Search for the cell housing the specified text and yield its [X, Y] center coordinate. 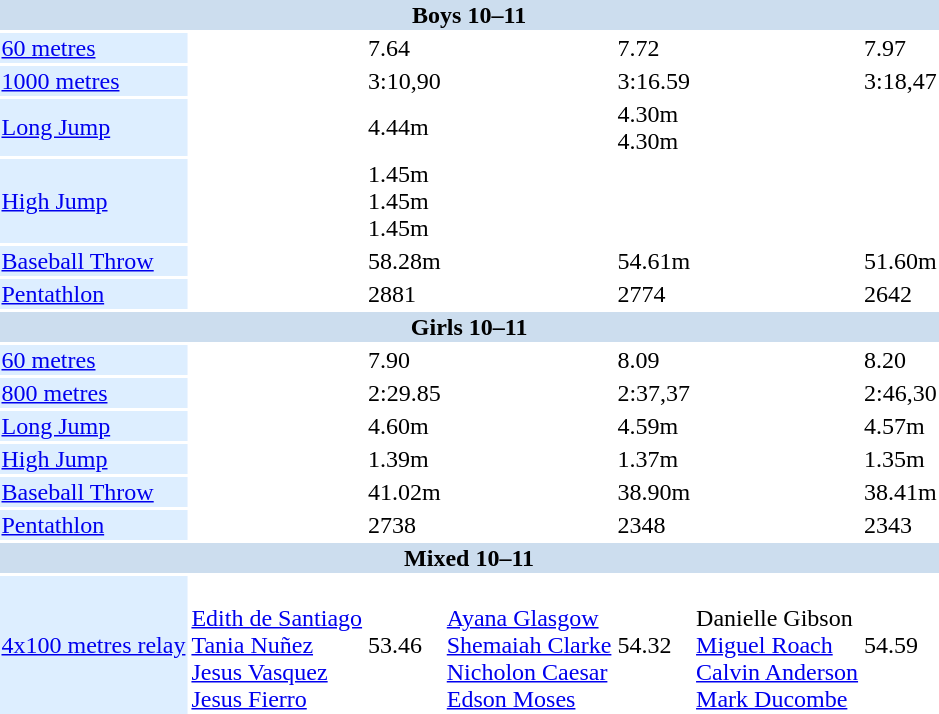
4.59m [654, 426]
8.09 [654, 360]
54.32 [654, 645]
2:46,30 [901, 393]
4.60m [405, 426]
58.28m [405, 261]
4x100 metres relay [94, 645]
Edith de Santiago Tania Nuñez Jesus Vasquez Jesus Fierro [277, 645]
7.90 [405, 360]
2738 [405, 525]
1.45m 1.45m 1.45m [405, 201]
7.64 [405, 48]
2:29.85 [405, 393]
1.39m [405, 459]
51.60m [901, 261]
3:16.59 [654, 81]
4.57m [901, 426]
1.37m [654, 459]
3:10,90 [405, 81]
800 metres [94, 393]
2343 [901, 525]
1000 metres [94, 81]
38.41m [901, 492]
Mixed 10–11 [469, 558]
3:18,47 [901, 81]
53.46 [405, 645]
2:37,37 [654, 393]
2348 [654, 525]
54.61m [654, 261]
Boys 10–11 [469, 15]
Ayana Glasgow Shemaiah Clarke Nicholon Caesar Edson Moses [529, 645]
Girls 10–11 [469, 327]
2774 [654, 294]
7.72 [654, 48]
4.30m 4.30m [654, 128]
Danielle Gibson Miguel Roach Calvin Anderson Mark Ducombe [778, 645]
1.35m [901, 459]
8.20 [901, 360]
4.44m [405, 128]
54.59 [901, 645]
2881 [405, 294]
38.90m [654, 492]
2642 [901, 294]
7.97 [901, 48]
41.02m [405, 492]
